Detect which cell encompasses the target text, then output its (X, Y) center coordinate. 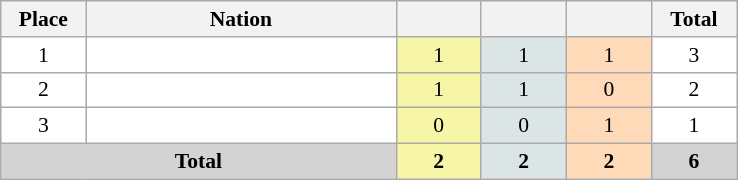
Place (44, 19)
6 (694, 162)
Nation (241, 19)
